Locate the cell with the specified text and output its [x, y] center coordinate. 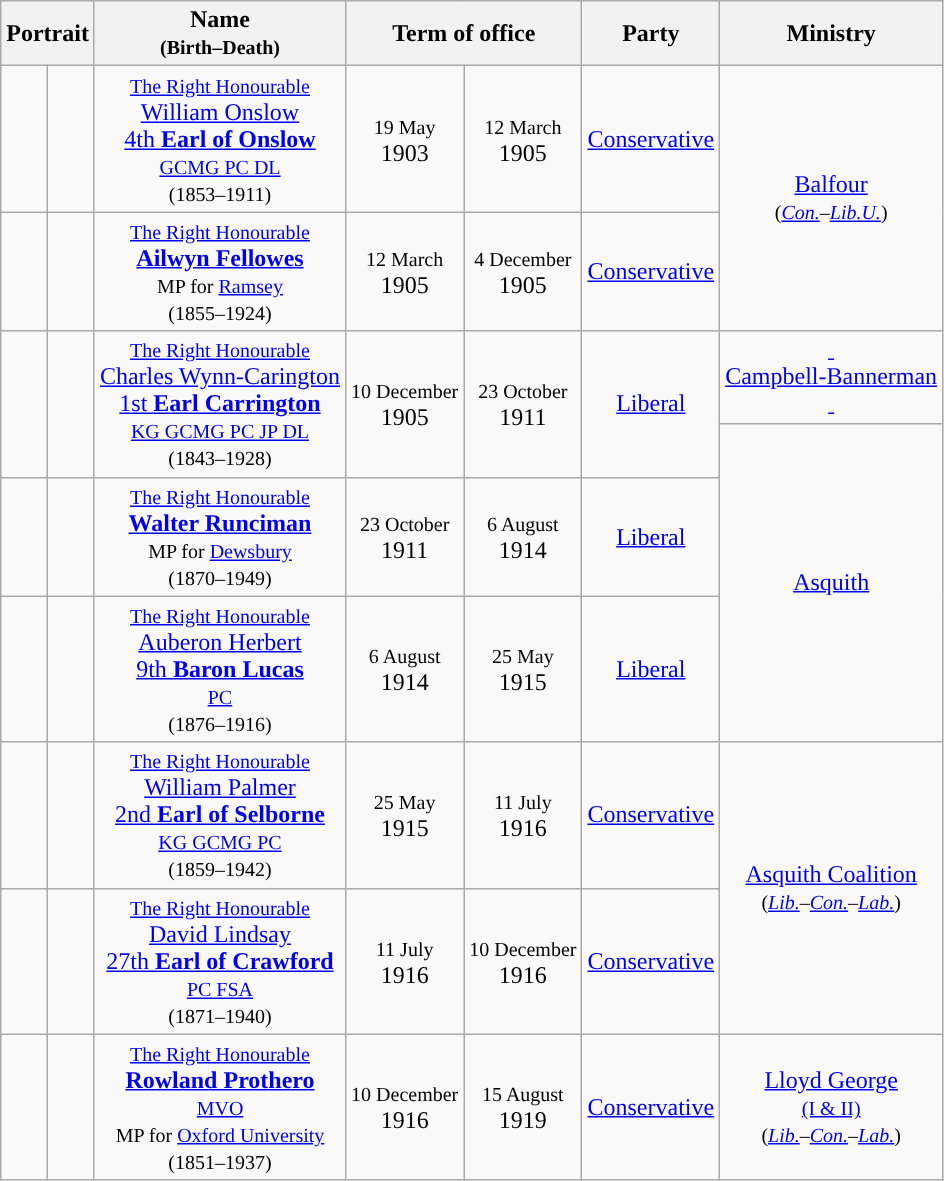
Portrait [48, 34]
The Right HonourableWilliam Palmer2nd Earl of SelborneKG GCMG PC(1859–1942) [220, 815]
Asquith [832, 582]
The Right HonourableAilwyn FellowesMP for Ramsey(1855–1924) [220, 272]
The Right HonourableAuberon Herbert9th Baron LucasPC(1876–1916) [220, 669]
The Right HonourableRowland ProtheroMVOMP for Oxford University(1851–1937) [220, 1107]
Campbell-Bannerman [832, 377]
10 December1905 [405, 404]
Party [651, 34]
4 December1905 [523, 272]
Name(Birth–Death) [220, 34]
Asquith Coalition(Lib.–Con.–Lab.) [832, 888]
Ministry [832, 34]
The Right HonourableWilliam Onslow4th Earl of OnslowGCMG PC DL(1853–1911) [220, 139]
The Right HonourableWalter RuncimanMP for Dewsbury(1870–1949) [220, 536]
19 May1903 [405, 139]
15 August1919 [523, 1107]
Term of office [464, 34]
The Right HonourableCharles Wynn-Carington1st Earl CarringtonKG GCMG PC JP DL(1843–1928) [220, 404]
Lloyd George(I & II)(Lib.–Con.–Lab.) [832, 1107]
The Right HonourableDavid Lindsay27th Earl of CrawfordPC FSA(1871–1940) [220, 961]
Balfour(Con.–Lib.U.) [832, 198]
